Capture the cell that displays the provided text and extract its [x, y] central coordinate. 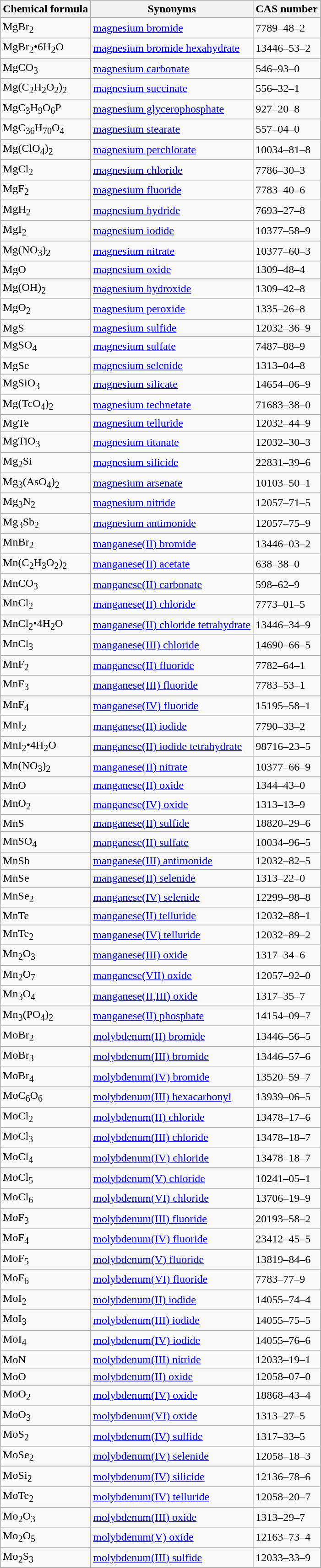
MgCO3 [46, 69]
manganese(IV) fluoride [172, 706]
magnesium succinate [172, 89]
manganese(II) iodide [172, 726]
manganese(II) iodide tetrahydrate [172, 746]
7693–27–8 [287, 210]
MgH2 [46, 210]
10034–81–8 [287, 150]
Mg(TcO4)2 [46, 404]
13520–59–7 [287, 1076]
MnCl3 [46, 645]
MgCl2 [46, 170]
12057–75–9 [287, 523]
MoI2 [46, 1300]
molybdenum(III) fluoride [172, 1219]
10241–05–1 [287, 1178]
Mg3(AsO4)2 [46, 483]
14055–75–5 [287, 1320]
Mn2O3 [46, 955]
12032–88–1 [287, 916]
MgTiO3 [46, 442]
13939–06–5 [287, 1097]
molybdenum(V) oxide [172, 1537]
MoCl2 [46, 1117]
MnTe2 [46, 935]
12057–71–5 [287, 503]
manganese(II) phosphate [172, 1016]
MnF4 [46, 706]
manganese(II) telluride [172, 916]
7783–77–9 [287, 1279]
molybdenum(III) hexacarbonyl [172, 1097]
magnesium nitrate [172, 251]
MoCl5 [46, 1178]
MgBr2 [46, 28]
Mo2S3 [46, 1557]
manganese(II) bromide [172, 544]
manganese(II) oxide [172, 786]
1317–34–6 [287, 955]
18820–29–6 [287, 823]
10377–60–3 [287, 251]
MoO3 [46, 1416]
MoSi2 [46, 1477]
1313–04–8 [287, 365]
71683–38–0 [287, 404]
manganese(II) carbonate [172, 584]
manganese(VII) oxide [172, 975]
12058–07–0 [287, 1376]
molybdenum(III) iodide [172, 1320]
1313–27–5 [287, 1416]
12136–78–6 [287, 1477]
MnSb [46, 861]
Mn3(PO4)2 [46, 1016]
MnS [46, 823]
1313–29–7 [287, 1517]
MnF3 [46, 685]
MoI3 [46, 1320]
magnesium silicate [172, 384]
molybdenum(III) oxide [172, 1517]
magnesium telluride [172, 423]
magnesium sulfide [172, 328]
molybdenum(IV) telluride [172, 1497]
molybdenum(VI) chloride [172, 1199]
magnesium hydroxide [172, 289]
molybdenum(III) bromide [172, 1056]
12032–89–2 [287, 935]
MgSO4 [46, 347]
molybdenum(IV) sulfide [172, 1436]
MoTe2 [46, 1497]
12057–92–0 [287, 975]
MoO [46, 1376]
7773–01–5 [287, 605]
1309–42–8 [287, 289]
Mo2O5 [46, 1537]
MoCl4 [46, 1158]
MoC6O6 [46, 1097]
12058–20–7 [287, 1497]
Mn2O7 [46, 975]
magnesium bromide hexahydrate [172, 48]
magnesium selenide [172, 365]
magnesium nitride [172, 503]
1344–43–0 [287, 786]
12299–98–8 [287, 897]
molybdenum(II) chloride [172, 1117]
molybdenum(III) sulfide [172, 1557]
14055–76–6 [287, 1340]
molybdenum(IV) selenide [172, 1456]
13819–84–6 [287, 1259]
7782–64–1 [287, 665]
magnesium chloride [172, 170]
MoBr3 [46, 1056]
MnF2 [46, 665]
manganese(II) sulfide [172, 823]
manganese(II,III) oxide [172, 995]
12058–18–3 [287, 1456]
98716–23–5 [287, 746]
7789–48–2 [287, 28]
14654–06–9 [287, 384]
MoSe2 [46, 1456]
12033–19–1 [287, 1359]
10377–66–9 [287, 766]
556–32–1 [287, 89]
MoS2 [46, 1436]
molybdenum(IV) bromide [172, 1076]
MoN [46, 1359]
manganese(II) fluoride [172, 665]
molybdenum(II) bromide [172, 1036]
molybdenum(VI) fluoride [172, 1279]
MnBr2 [46, 544]
magnesium bromide [172, 28]
22831–39–6 [287, 462]
557–04–0 [287, 129]
manganese(II) sulfate [172, 842]
magnesium silicide [172, 462]
MoBr2 [46, 1036]
magnesium stearate [172, 129]
manganese(IV) telluride [172, 935]
manganese(III) chloride [172, 645]
15195–58–1 [287, 706]
MoO2 [46, 1395]
Mg(NO3)2 [46, 251]
magnesium arsenate [172, 483]
1317–33–5 [287, 1436]
MoF5 [46, 1259]
manganese(IV) selenide [172, 897]
manganese(II) selenide [172, 878]
molybdenum(V) fluoride [172, 1259]
14154–09–7 [287, 1016]
MnCl2•4H2O [46, 625]
Chemical formula [46, 9]
manganese(III) antimonide [172, 861]
13706–19–9 [287, 1199]
1317–35–7 [287, 995]
12163–73–4 [287, 1537]
MnO [46, 786]
MgF2 [46, 190]
7487–88–9 [287, 347]
Mo2O3 [46, 1517]
MnSe2 [46, 897]
12032–36–9 [287, 328]
13478–17–6 [287, 1117]
MoBr4 [46, 1076]
12032–82–5 [287, 861]
manganese(III) oxide [172, 955]
magnesium sulfate [172, 347]
MoF3 [46, 1219]
molybdenum(IV) iodide [172, 1340]
MgI2 [46, 230]
Mg2Si [46, 462]
MoF4 [46, 1239]
Mn(C2H3O2)2 [46, 564]
12032–44–9 [287, 423]
10377–58–9 [287, 230]
MgS [46, 328]
magnesium perchlorate [172, 150]
7786–30–3 [287, 170]
MgC3H9O6P [46, 109]
MoCl3 [46, 1138]
manganese(II) chloride tetrahydrate [172, 625]
1335–26–8 [287, 309]
magnesium carbonate [172, 69]
CAS number [287, 9]
magnesium technetate [172, 404]
1309–48–4 [287, 270]
13446–34–9 [287, 625]
13446–57–6 [287, 1056]
20193–58–2 [287, 1219]
13446–53–2 [287, 48]
Mg3N2 [46, 503]
14055–74–4 [287, 1300]
Mn(NO3)2 [46, 766]
Mg(ClO4)2 [46, 150]
927–20–8 [287, 109]
Mg(C2H2O2)2 [46, 89]
Mg(OH)2 [46, 289]
manganese(II) chloride [172, 605]
MnI2 [46, 726]
546–93–0 [287, 69]
MnSe [46, 878]
MgO [46, 270]
molybdenum(III) chloride [172, 1138]
molybdenum(IV) oxide [172, 1395]
magnesium iodide [172, 230]
Synonyms [172, 9]
MnCO3 [46, 584]
MnCl2 [46, 605]
13446–56–5 [287, 1036]
molybdenum(III) nitride [172, 1359]
12033–33–9 [287, 1557]
MoF6 [46, 1279]
manganese(II) acetate [172, 564]
MnI2•4H2O [46, 746]
molybdenum(IV) silicide [172, 1477]
magnesium oxide [172, 270]
MgO2 [46, 309]
MnTe [46, 916]
MnSO4 [46, 842]
7783–53–1 [287, 685]
molybdenum(II) oxide [172, 1376]
MgSe [46, 365]
14690–66–5 [287, 645]
magnesium antimonide [172, 523]
MgSiO3 [46, 384]
7790–33–2 [287, 726]
MoCl6 [46, 1199]
18868–43–4 [287, 1395]
manganese(II) nitrate [172, 766]
MnO2 [46, 804]
molybdenum(VI) oxide [172, 1416]
10103–50–1 [287, 483]
1313–13–9 [287, 804]
7783–40–6 [287, 190]
magnesium peroxide [172, 309]
Mn3O4 [46, 995]
598–62–9 [287, 584]
molybdenum(IV) chloride [172, 1158]
magnesium hydride [172, 210]
molybdenum(V) chloride [172, 1178]
molybdenum(II) iodide [172, 1300]
manganese(IV) oxide [172, 804]
MgC36H70O4 [46, 129]
MgBr2•6H2O [46, 48]
magnesium glycerophosphate [172, 109]
manganese(III) fluoride [172, 685]
MoI4 [46, 1340]
magnesium titanate [172, 442]
13446–03–2 [287, 544]
Mg3Sb2 [46, 523]
magnesium fluoride [172, 190]
638–38–0 [287, 564]
23412–45–5 [287, 1239]
MgTe [46, 423]
1313–22–0 [287, 878]
12032–30–3 [287, 442]
molybdenum(IV) fluoride [172, 1239]
10034–96–5 [287, 842]
